Output the [x, y] coordinate of the center of the cell containing the given text.  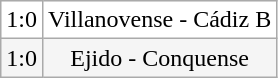
Villanovense - Cádiz B [159, 20]
Ejido - Conquense [159, 58]
